Locate the cell with the specified text and output its [X, Y] center coordinate. 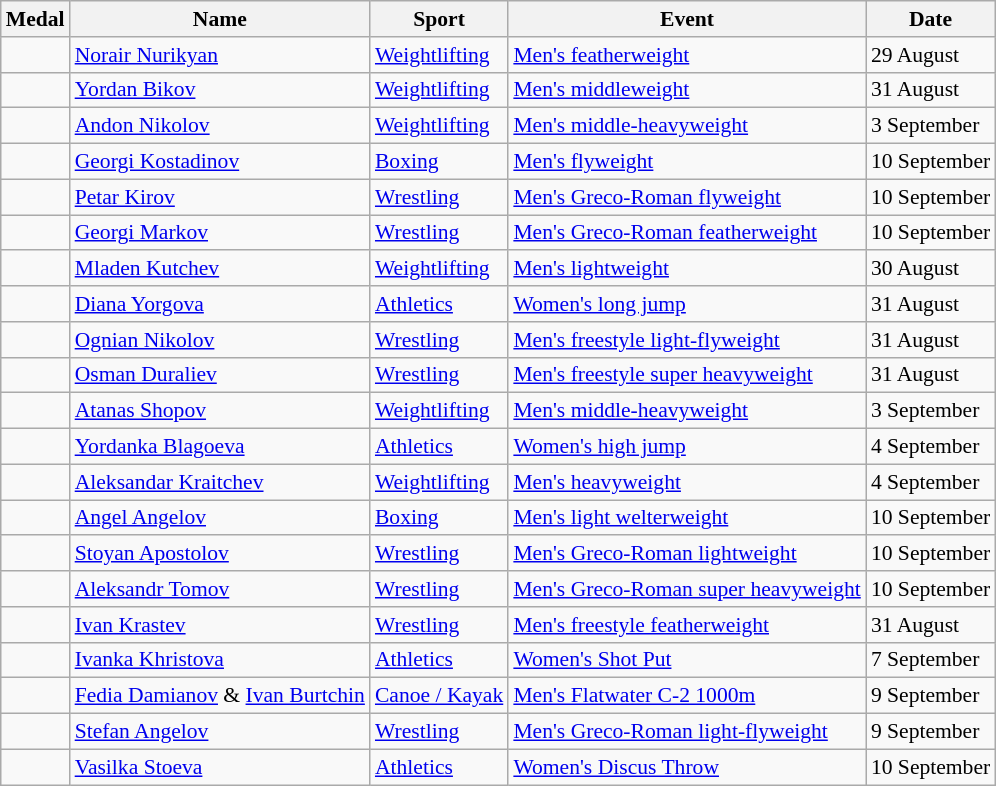
Ivanka Khristova [220, 660]
Vasilka Stoeva [220, 767]
Men's Greco-Roman lightweight [687, 554]
29 August [930, 55]
Men's Greco-Roman super heavyweight [687, 589]
Angel Angelov [220, 518]
Osman Duraliev [220, 375]
Men's Greco-Roman light-flyweight [687, 732]
Men's freestyle featherweight [687, 625]
Men's light welterweight [687, 518]
Georgi Markov [220, 233]
Men's freestyle super heavyweight [687, 375]
Mladen Kutchev [220, 269]
7 September [930, 660]
Men's Greco-Roman flyweight [687, 197]
Men's heavyweight [687, 482]
Women's Shot Put [687, 660]
Diana Yorgova [220, 304]
Men's Flatwater C-2 1000m [687, 696]
Canoe / Kayak [439, 696]
Medal [36, 19]
Yordan Bikov [220, 90]
Fedia Damianov & Ivan Burtchin [220, 696]
Men's featherweight [687, 55]
Men's freestyle light-flyweight [687, 340]
Event [687, 19]
Men's Greco-Roman featherweight [687, 233]
Aleksandar Kraitchev [220, 482]
Stoyan Apostolov [220, 554]
Men's middleweight [687, 90]
Women's long jump [687, 304]
Ognian Nikolov [220, 340]
Women's Discus Throw [687, 767]
Aleksandr Tomov [220, 589]
30 August [930, 269]
Petar Kirov [220, 197]
Men's lightweight [687, 269]
Atanas Shopov [220, 411]
Stefan Angelov [220, 732]
Name [220, 19]
Ivan Krastev [220, 625]
Date [930, 19]
Sport [439, 19]
Women's high jump [687, 447]
Norair Nurikyan [220, 55]
Georgi Kostadinov [220, 162]
Yordanka Blagoeva [220, 447]
Men's flyweight [687, 162]
Andon Nikolov [220, 126]
